Locate the cell with the specified text and output its [x, y] center coordinate. 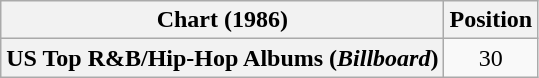
30 [491, 58]
Chart (1986) [222, 20]
Position [491, 20]
US Top R&B/Hip-Hop Albums (Billboard) [222, 58]
